For the text-containing cell, return its midpoint in (x, y) coordinate format. 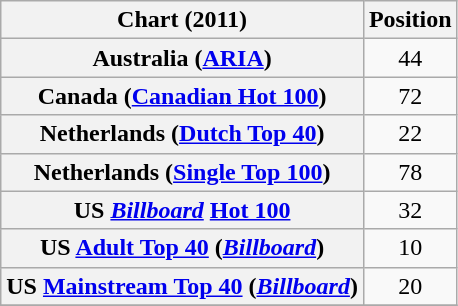
32 (410, 210)
72 (410, 96)
44 (410, 58)
Position (410, 20)
22 (410, 134)
78 (410, 172)
US Billboard Hot 100 (182, 210)
Netherlands (Single Top 100) (182, 172)
20 (410, 286)
Chart (2011) (182, 20)
US Adult Top 40 (Billboard) (182, 248)
US Mainstream Top 40 (Billboard) (182, 286)
Australia (ARIA) (182, 58)
Canada (Canadian Hot 100) (182, 96)
10 (410, 248)
Netherlands (Dutch Top 40) (182, 134)
